Search for the cell housing the specified text and yield its [X, Y] center coordinate. 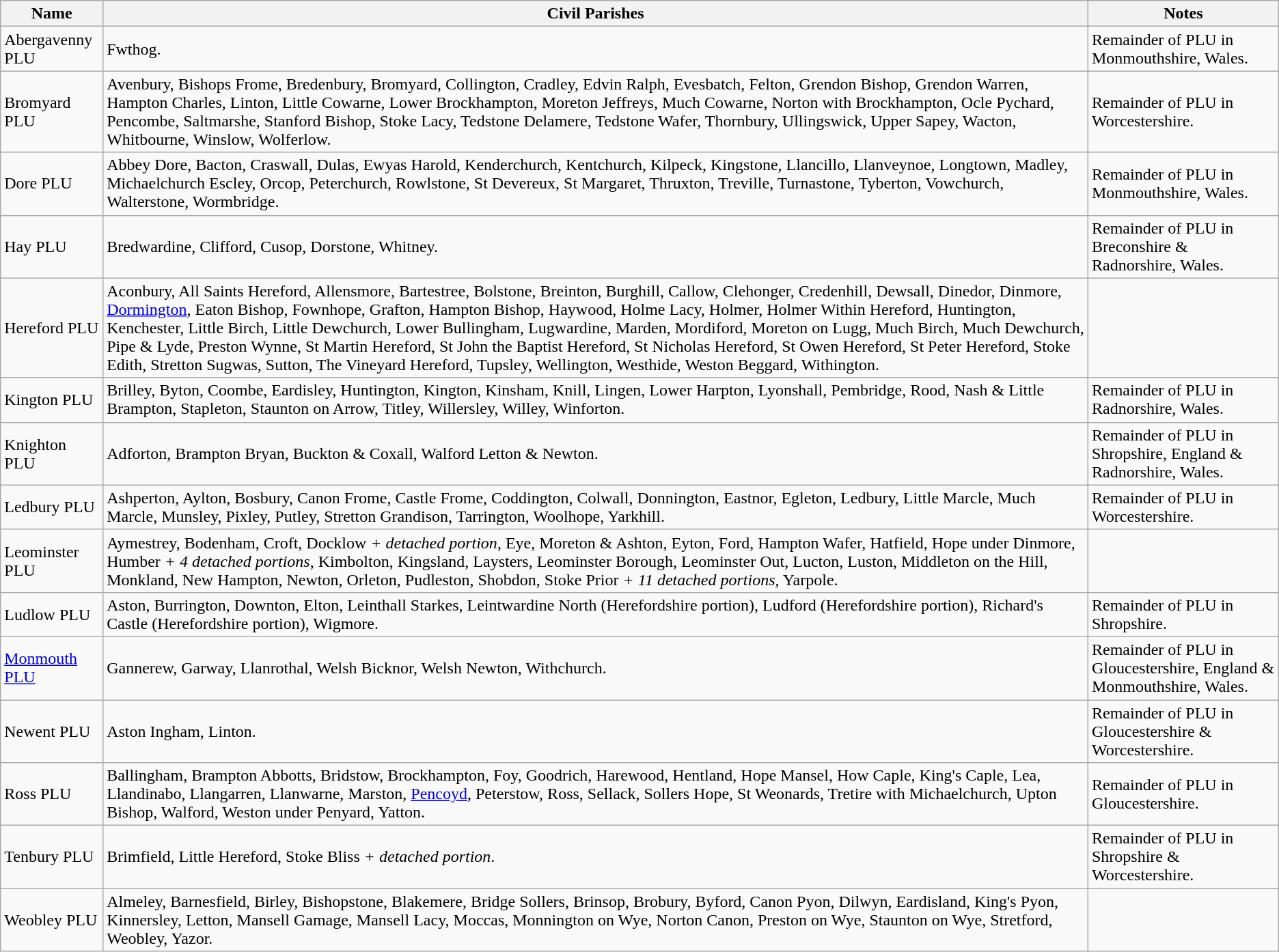
Ledbury PLU [52, 507]
Kington PLU [52, 400]
Bredwardine, Clifford, Cusop, Dorstone, Whitney. [596, 247]
Remainder of PLU in Shropshire, England & Radnorshire, Wales. [1183, 453]
Fwthog. [596, 49]
Newent PLU [52, 731]
Name [52, 14]
Dore PLU [52, 184]
Remainder of PLU in Shropshire. [1183, 615]
Weobley PLU [52, 920]
Remainder of PLU in Shropshire & Worcestershire. [1183, 857]
Leominster PLU [52, 561]
Remainder of PLU in Breconshire & Radnorshire, Wales. [1183, 247]
Monmouth PLU [52, 668]
Remainder of PLU in Radnorshire, Wales. [1183, 400]
Remainder of PLU in Gloucestershire & Worcestershire. [1183, 731]
Hereford PLU [52, 328]
Gannerew, Garway, Llanrothal, Welsh Bicknor, Welsh Newton, Withchurch. [596, 668]
Aston Ingham, Linton. [596, 731]
Ludlow PLU [52, 615]
Bromyard PLU [52, 112]
Notes [1183, 14]
Adforton, Brampton Bryan, Buckton & Coxall, Walford Letton & Newton. [596, 453]
Abergavenny PLU [52, 49]
Remainder of PLU in Gloucestershire, England & Monmouthshire, Wales. [1183, 668]
Remainder of PLU in Gloucestershire. [1183, 794]
Hay PLU [52, 247]
Brimfield, Little Hereford, Stoke Bliss + detached portion. [596, 857]
Knighton PLU [52, 453]
Ross PLU [52, 794]
Civil Parishes [596, 14]
Tenbury PLU [52, 857]
